Identify which cell holds the provided text, then report its (x, y) central coordinate. 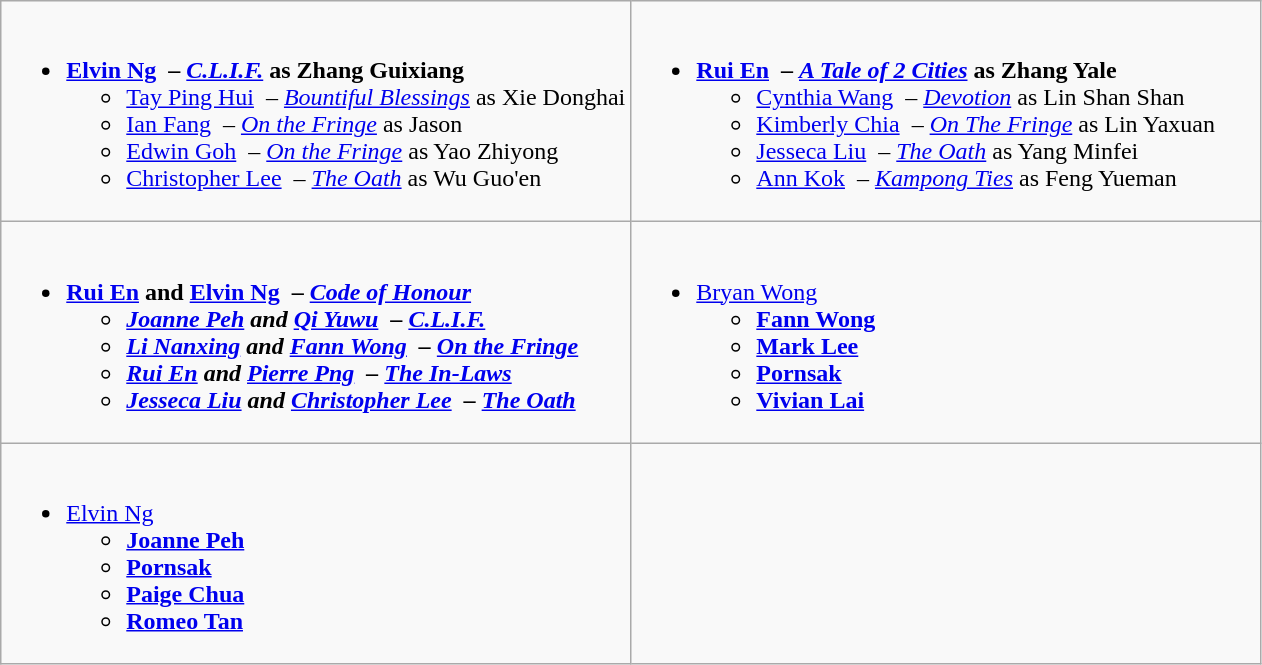
Bryan WongFann WongMark LeePornsakVivian Lai (946, 332)
Elvin NgJoanne PehPornsakPaige ChuaRomeo Tan (316, 554)
